From the cell containing the given text, extract its center point as (X, Y) coordinate. 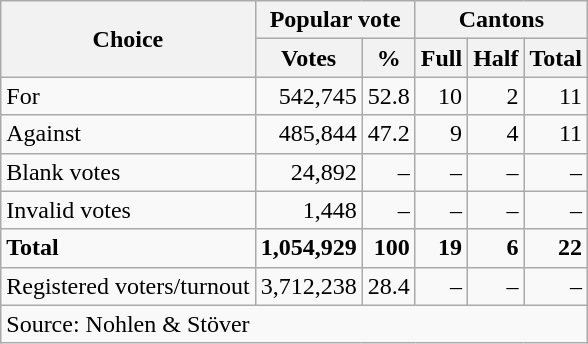
Votes (308, 58)
28.4 (388, 286)
For (128, 96)
Popular vote (335, 20)
2 (496, 96)
1,054,929 (308, 248)
% (388, 58)
542,745 (308, 96)
Invalid votes (128, 210)
1,448 (308, 210)
Blank votes (128, 172)
Half (496, 58)
6 (496, 248)
52.8 (388, 96)
24,892 (308, 172)
100 (388, 248)
Choice (128, 39)
19 (441, 248)
3,712,238 (308, 286)
22 (556, 248)
Cantons (501, 20)
Registered voters/turnout (128, 286)
Full (441, 58)
47.2 (388, 134)
Source: Nohlen & Stöver (294, 324)
485,844 (308, 134)
4 (496, 134)
10 (441, 96)
9 (441, 134)
Against (128, 134)
